Extract the [x, y] coordinate from the center of the cell holding the provided text.  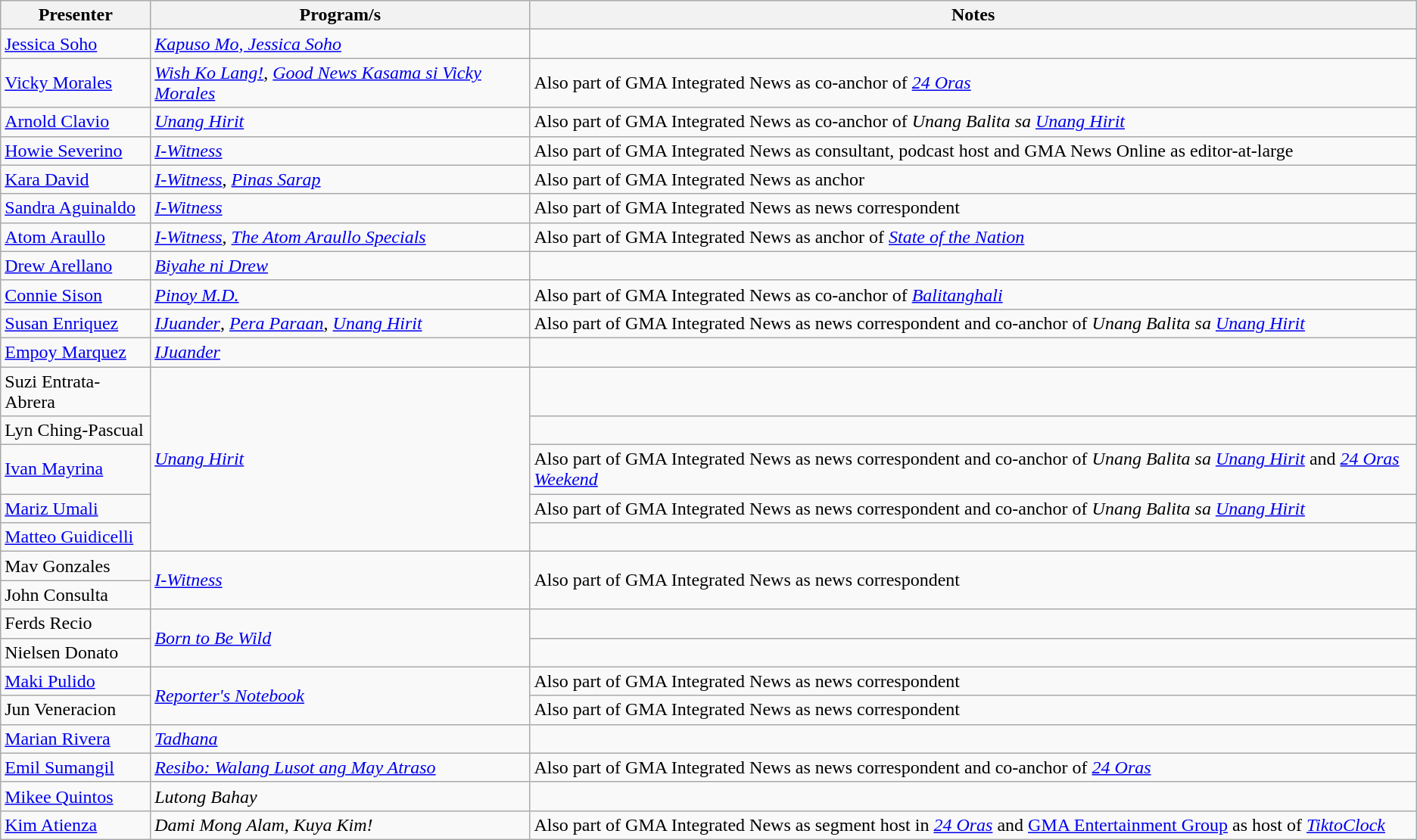
Nielsen Donato [76, 652]
Emil Sumangil [76, 767]
I-Witness, Pinas Sarap [341, 179]
Lyn Ching-Pascual [76, 431]
Reporter's Notebook [341, 695]
Kapuso Mo, Jessica Soho [341, 44]
Lutong Bahay [341, 796]
Drew Arellano [76, 266]
John Consulta [76, 595]
Kim Atienza [76, 825]
Howie Severino [76, 151]
Pinoy M.D. [341, 294]
Notes [973, 15]
Susan Enriquez [76, 323]
I-Witness, The Atom Araullo Specials [341, 237]
Atom Araullo [76, 237]
Resibo: Walang Lusot ang May Atraso [341, 767]
Also part of GMA Integrated News as co-anchor of Balitanghali [973, 294]
Mariz Umali [76, 509]
Also part of GMA Integrated News as segment host in 24 Oras and GMA Entertainment Group as host of TiktoClock [973, 825]
Tadhana [341, 739]
Born to Be Wild [341, 638]
Also part of GMA Integrated News as consultant, podcast host and GMA News Online as editor-at-large [973, 151]
Mav Gonzales [76, 566]
Ferds Recio [76, 624]
Wish Ko Lang!, Good News Kasama si Vicky Morales [341, 83]
Marian Rivera [76, 739]
Vicky Morales [76, 83]
Ivan Mayrina [76, 469]
Also part of GMA Integrated News as news correspondent and co-anchor of 24 Oras [973, 767]
Kara David [76, 179]
Suzi Entrata-Abrera [76, 390]
Jessica Soho [76, 44]
IJuander, Pera Paraan, Unang Hirit [341, 323]
Matteo Guidicelli [76, 537]
Also part of GMA Integrated News as news correspondent and co-anchor of Unang Balita sa Unang Hirit and 24 Oras Weekend [973, 469]
Also part of GMA Integrated News as anchor of State of the Nation [973, 237]
Program/s [341, 15]
Also part of GMA Integrated News as anchor [973, 179]
Mikee Quintos [76, 796]
Empoy Marquez [76, 352]
Connie Sison [76, 294]
IJuander [341, 352]
Sandra Aguinaldo [76, 208]
Maki Pulido [76, 681]
Presenter [76, 15]
Arnold Clavio [76, 122]
Also part of GMA Integrated News as co-anchor of 24 Oras [973, 83]
Biyahe ni Drew [341, 266]
Dami Mong Alam, Kuya Kim! [341, 825]
Jun Veneracion [76, 710]
Also part of GMA Integrated News as co-anchor of Unang Balita sa Unang Hirit [973, 122]
